Scan for the cell matching the given text and deliver its (X, Y) coordinate at center. 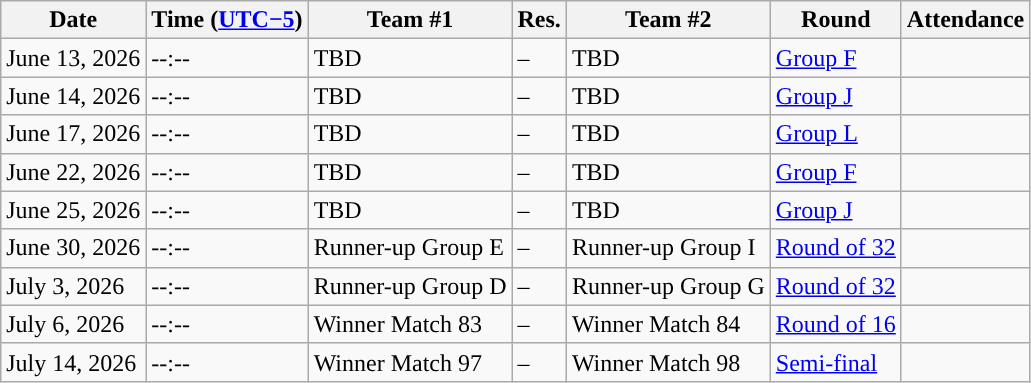
Runner-up Group D (410, 286)
Team #1 (410, 20)
June 30, 2026 (74, 248)
Group L (836, 134)
June 13, 2026 (74, 58)
Winner Match 98 (668, 362)
Team #2 (668, 20)
Runner-up Group E (410, 248)
June 17, 2026 (74, 134)
Winner Match 83 (410, 324)
Round of 16 (836, 324)
July 6, 2026 (74, 324)
Attendance (965, 20)
June 14, 2026 (74, 96)
Winner Match 97 (410, 362)
Runner-up Group G (668, 286)
June 22, 2026 (74, 172)
July 14, 2026 (74, 362)
Time (UTC−5) (227, 20)
June 25, 2026 (74, 210)
Date (74, 20)
Runner-up Group I (668, 248)
Winner Match 84 (668, 324)
July 3, 2026 (74, 286)
Res. (539, 20)
Semi-final (836, 362)
Round (836, 20)
